Provide the (x, y) coordinate of the cell's center where the given text is located.  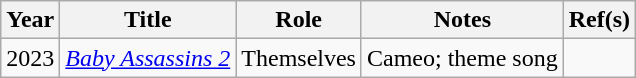
2023 (30, 58)
Role (299, 20)
Notes (462, 20)
Baby Assassins 2 (148, 58)
Title (148, 20)
Cameo; theme song (462, 58)
Ref(s) (599, 20)
Year (30, 20)
Themselves (299, 58)
